Determine the (x, y) coordinate at the center of the cell enclosing the given text.  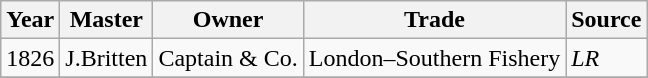
1826 (30, 58)
Trade (434, 20)
Master (106, 20)
Captain & Co. (228, 58)
LR (606, 58)
Owner (228, 20)
Year (30, 20)
J.Britten (106, 58)
London–Southern Fishery (434, 58)
Source (606, 20)
